Extract the [x, y] coordinate from the center of the cell holding the provided text.  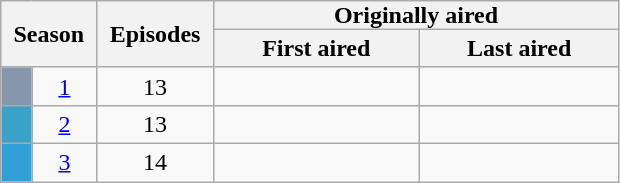
First aired [316, 48]
Last aired [518, 48]
Episodes [155, 34]
1 [64, 86]
Season [49, 34]
14 [155, 162]
3 [64, 162]
Originally aired [416, 15]
2 [64, 124]
